Capture the cell that displays the provided text and extract its (x, y) central coordinate. 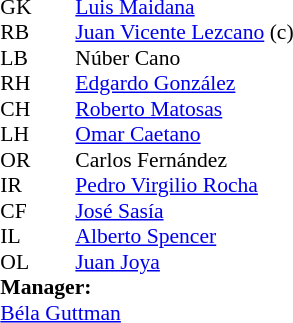
Carlos Fernández (184, 160)
RH (19, 83)
LH (19, 135)
Juan Joya (184, 262)
Omar Caetano (184, 135)
CH (19, 109)
Roberto Matosas (184, 109)
Alberto Spencer (184, 237)
OL (19, 262)
CF (19, 211)
Juan Vicente Lezcano (c) (184, 33)
Núber Cano (184, 58)
Manager: (146, 287)
RB (19, 33)
OR (19, 160)
IL (19, 237)
José Sasía (184, 211)
Pedro Virgilio Rocha (184, 185)
IR (19, 185)
LB (19, 58)
Edgardo González (184, 83)
